Detect which cell encompasses the target text, then output its (x, y) center coordinate. 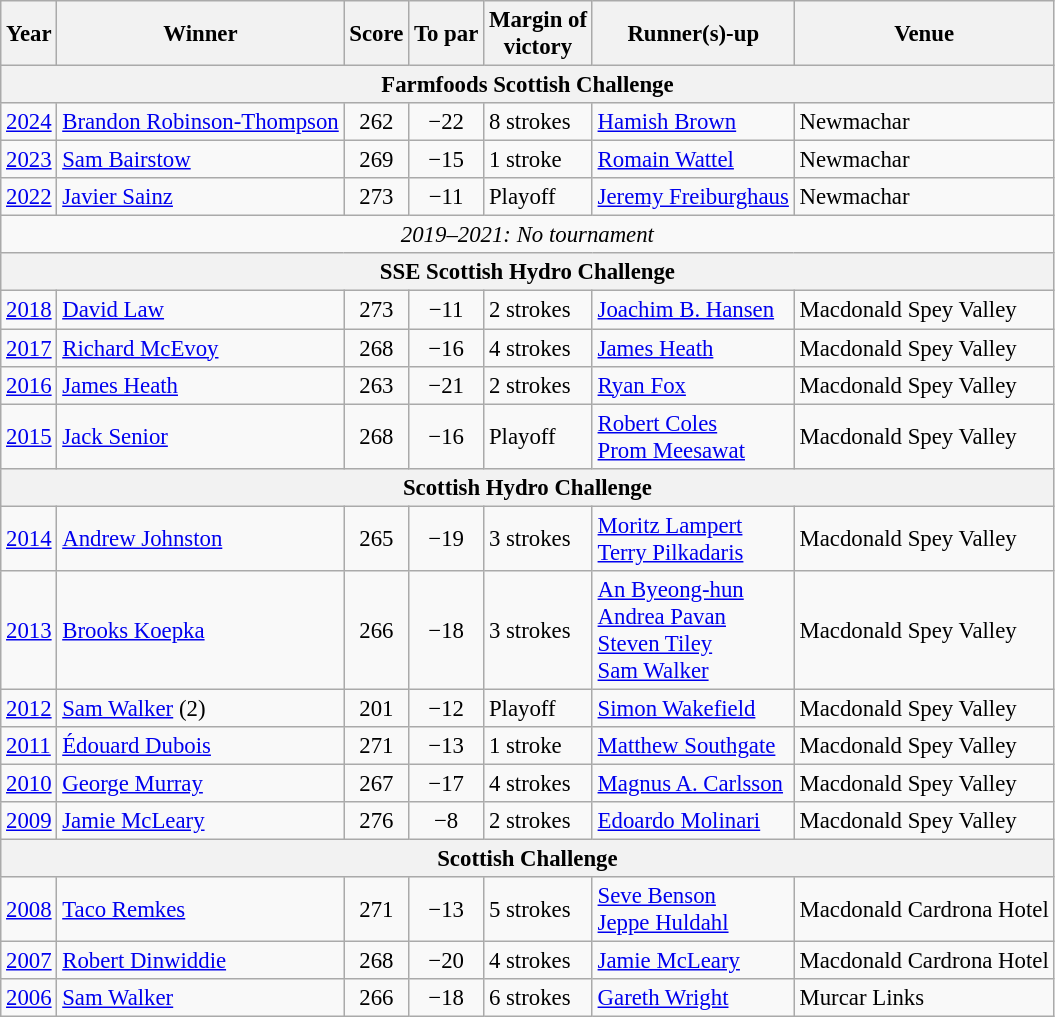
Scottish Challenge (528, 859)
Simon Wakefield (693, 708)
−20 (446, 961)
Gareth Wright (693, 998)
−19 (446, 538)
−8 (446, 821)
Magnus A. Carlsson (693, 783)
Farmfoods Scottish Challenge (528, 85)
−12 (446, 708)
George Murray (200, 783)
5 strokes (538, 910)
2008 (29, 910)
8 strokes (538, 122)
Sam Bairstow (200, 160)
Édouard Dubois (200, 746)
267 (376, 783)
2010 (29, 783)
Sam Walker (200, 998)
2014 (29, 538)
Year (29, 34)
Hamish Brown (693, 122)
Jeremy Freiburghaus (693, 197)
Taco Remkes (200, 910)
Romain Wattel (693, 160)
David Law (200, 310)
2015 (29, 436)
SSE Scottish Hydro Challenge (528, 273)
−17 (446, 783)
Robert Coles Prom Meesawat (693, 436)
276 (376, 821)
−22 (446, 122)
2018 (29, 310)
Javier Sainz (200, 197)
262 (376, 122)
2009 (29, 821)
269 (376, 160)
Score (376, 34)
Winner (200, 34)
Sam Walker (2) (200, 708)
Moritz Lampert Terry Pilkadaris (693, 538)
Runner(s)-up (693, 34)
2019–2021: No tournament (528, 235)
Brandon Robinson-Thompson (200, 122)
Brooks Koepka (200, 630)
Jack Senior (200, 436)
Matthew Southgate (693, 746)
2016 (29, 385)
−21 (446, 385)
2007 (29, 961)
Edoardo Molinari (693, 821)
To par (446, 34)
An Byeong-hun Andrea Pavan Steven Tiley Sam Walker (693, 630)
2023 (29, 160)
Murcar Links (924, 998)
Robert Dinwiddie (200, 961)
2012 (29, 708)
201 (376, 708)
Andrew Johnston (200, 538)
Richard McEvoy (200, 348)
2013 (29, 630)
Joachim B. Hansen (693, 310)
Margin ofvictory (538, 34)
2024 (29, 122)
6 strokes (538, 998)
Seve Benson Jeppe Huldahl (693, 910)
Venue (924, 34)
2022 (29, 197)
265 (376, 538)
−15 (446, 160)
2011 (29, 746)
2006 (29, 998)
Scottish Hydro Challenge (528, 487)
2017 (29, 348)
Ryan Fox (693, 385)
263 (376, 385)
